Provide the [X, Y] coordinate of the cell's center where the given text is located.  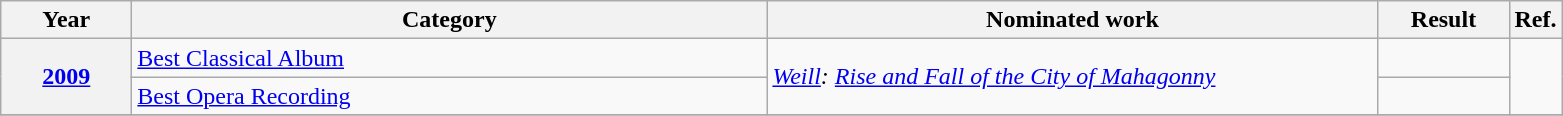
Year [66, 20]
Weill: Rise and Fall of the City of Mahagonny [1072, 77]
2009 [66, 77]
Nominated work [1072, 20]
Best Opera Recording [450, 96]
Result [1444, 20]
Ref. [1536, 20]
Best Classical Album [450, 58]
Category [450, 20]
